Provide the (X, Y) coordinate of the cell's center where the given text is located.  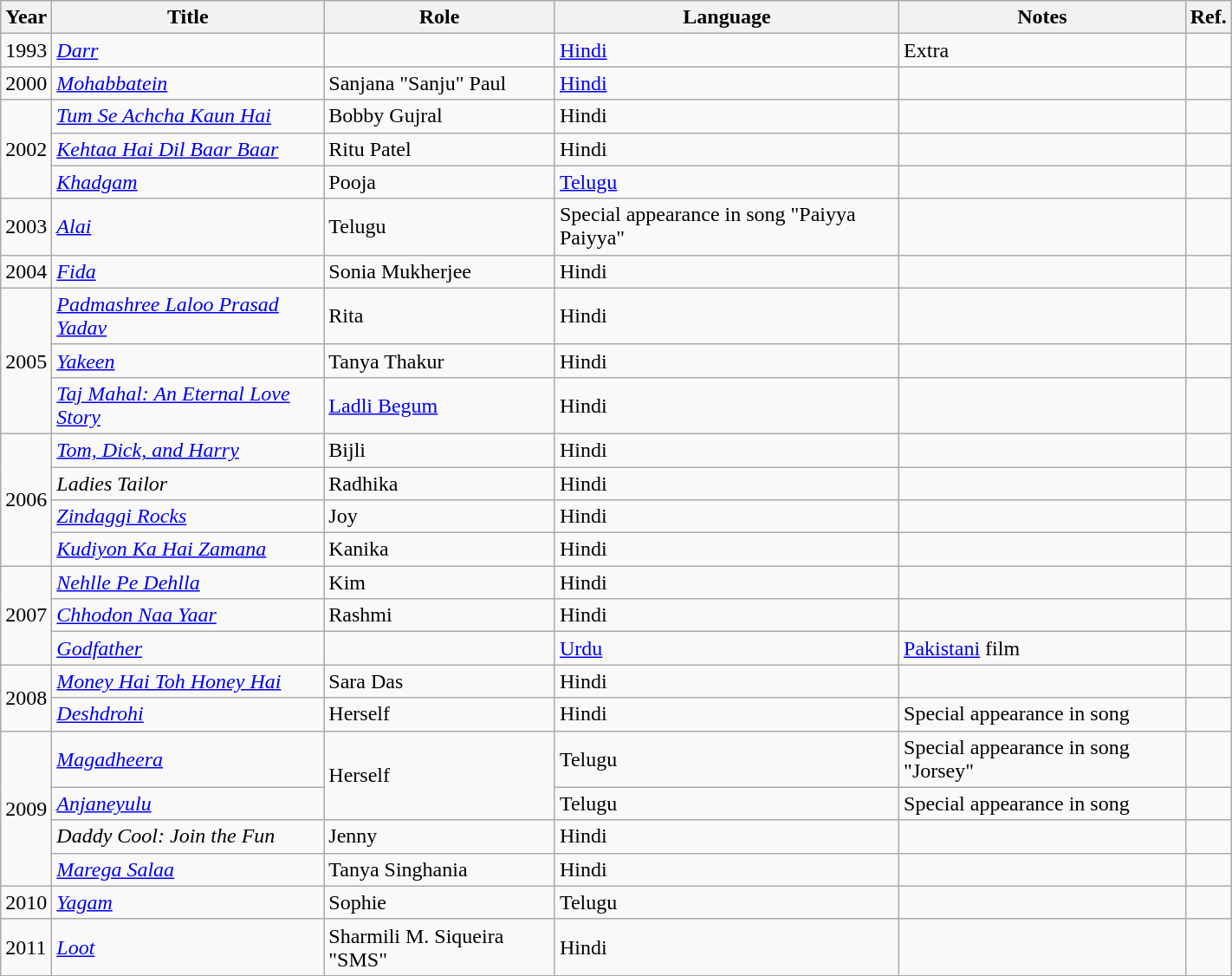
Tanya Thakur (440, 361)
Sanjana "Sanju" Paul (440, 83)
Jenny (440, 836)
2004 (26, 271)
Rashmi (440, 615)
2009 (26, 808)
Bijli (440, 450)
1993 (26, 50)
Ladli Begum (440, 406)
Title (188, 17)
Darr (188, 50)
2011 (26, 947)
Kehtaa Hai Dil Baar Baar (188, 149)
2005 (26, 361)
2010 (26, 902)
Special appearance in song "Jorsey" (1043, 759)
Tanya Singhania (440, 869)
Ladies Tailor (188, 483)
2006 (26, 499)
Rita (440, 316)
2003 (26, 227)
Godfather (188, 648)
Chhodon Naa Yaar (188, 615)
Special appearance in song "Paiyya Paiyya" (726, 227)
2002 (26, 149)
Money Hai Toh Honey Hai (188, 681)
Mohabbatein (188, 83)
Language (726, 17)
Notes (1043, 17)
Tum Se Achcha Kaun Hai (188, 116)
Yakeen (188, 361)
Extra (1043, 50)
Loot (188, 947)
Joy (440, 517)
Sara Das (440, 681)
Zindaggi Rocks (188, 517)
2007 (26, 615)
Urdu (726, 648)
Sophie (440, 902)
Sharmili M. Siqueira "SMS" (440, 947)
Anjaneyulu (188, 804)
Ritu Patel (440, 149)
Marega Salaa (188, 869)
Pooja (440, 182)
Alai (188, 227)
Khadgam (188, 182)
2008 (26, 698)
Sonia Mukherjee (440, 271)
2000 (26, 83)
Year (26, 17)
Ref. (1208, 17)
Fida (188, 271)
Magadheera (188, 759)
Role (440, 17)
Taj Mahal: An Eternal Love Story (188, 406)
Yagam (188, 902)
Nehlle Pe Dehlla (188, 582)
Tom, Dick, and Harry (188, 450)
Radhika (440, 483)
Pakistani film (1043, 648)
Daddy Cool: Join the Fun (188, 836)
Deshdrohi (188, 714)
Kim (440, 582)
Bobby Gujral (440, 116)
Kanika (440, 550)
Kudiyon Ka Hai Zamana (188, 550)
Padmashree Laloo Prasad Yadav (188, 316)
